Return [x, y] of the center of cell containing provided text 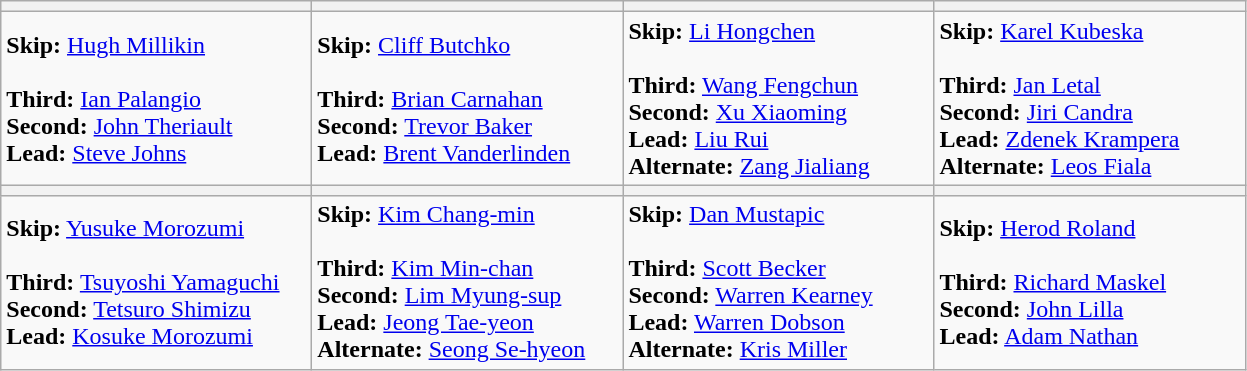
Skip: Yusuke MorozumiThird: Tsuyoshi Yamaguchi Second: Tetsuro Shimizu Lead: Kosuke Morozumi [156, 282]
Skip: Li HongchenThird: Wang Fengchun Second: Xu Xiaoming Lead: Liu Rui Alternate: Zang Jialiang [778, 98]
Skip: Kim Chang-minThird: Kim Min-chan Second: Lim Myung-sup Lead: Jeong Tae-yeon Alternate: Seong Se-hyeon [468, 282]
Skip: Dan MustapicThird: Scott Becker Second: Warren Kearney Lead: Warren Dobson Alternate: Kris Miller [778, 282]
Skip: Herod RolandThird: Richard Maskel Second: John Lilla Lead: Adam Nathan [1090, 282]
Skip: Hugh MillikinThird: Ian Palangio Second: John Theriault Lead: Steve Johns [156, 98]
Skip: Karel KubeskaThird: Jan Letal Second: Jiri Candra Lead: Zdenek Krampera Alternate: Leos Fiala [1090, 98]
Skip: Cliff ButchkoThird: Brian Carnahan Second: Trevor Baker Lead: Brent Vanderlinden [468, 98]
